Identify which cell holds the provided text, then report its [X, Y] central coordinate. 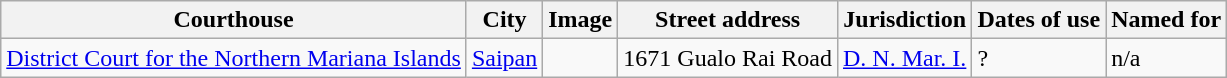
D. N. Mar. I. [904, 58]
1671 Gualo Rai Road [728, 58]
Image [580, 20]
District Court for the Northern Mariana Islands [234, 58]
Dates of use [1039, 20]
City [504, 20]
Named for [1166, 20]
? [1039, 58]
Saipan [504, 58]
Jurisdiction [904, 20]
Street address [728, 20]
Courthouse [234, 20]
n/a [1166, 58]
